Determine the [X, Y] coordinate at the center of the cell enclosing the given text.  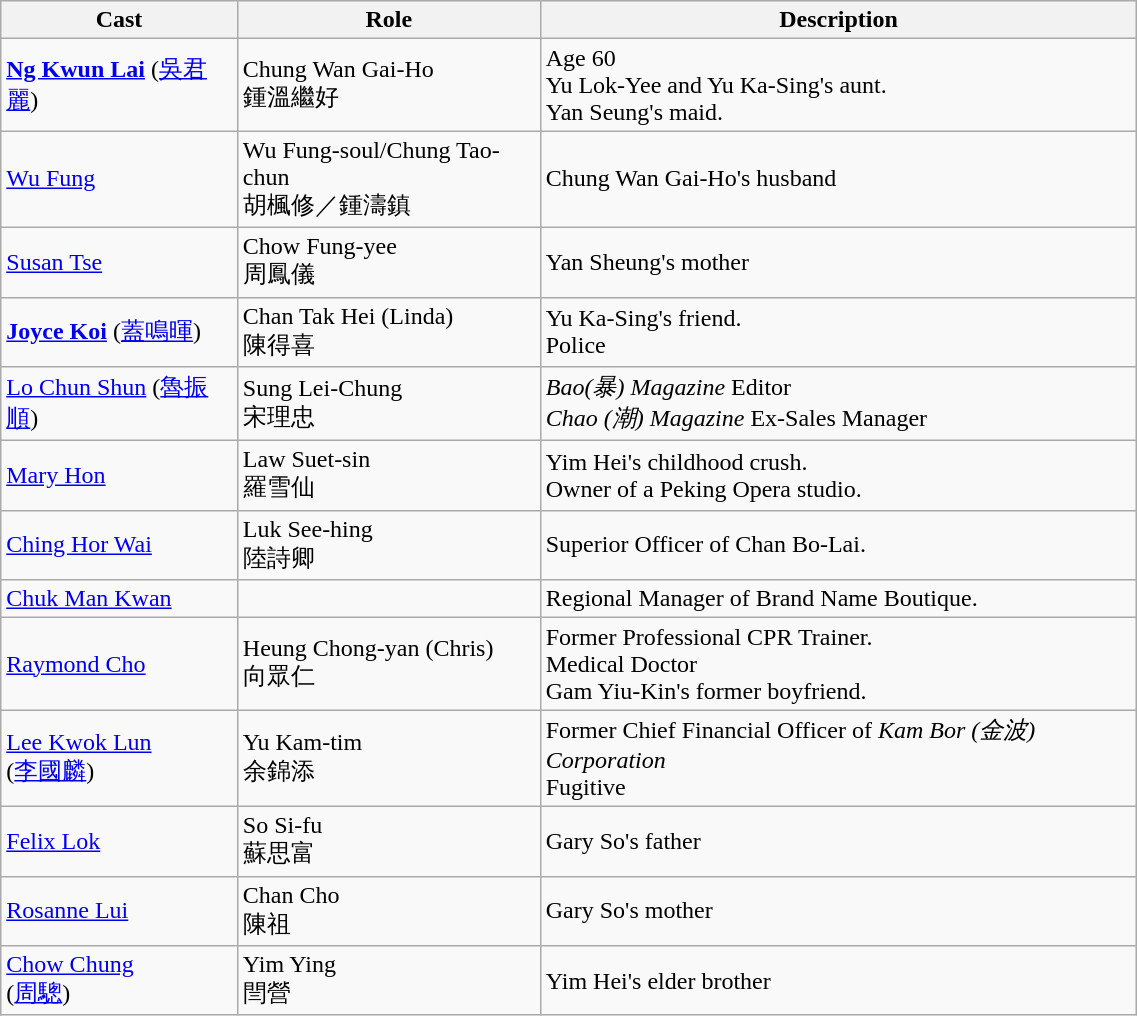
Former Professional CPR Trainer. Medical Doctor Gam Yiu-Kin's former boyfriend. [838, 664]
Age 60Yu Lok-Yee and Yu Ka-Sing's aunt. Yan Seung's maid. [838, 85]
Description [838, 20]
Law Suet-sin羅雪仙 [388, 476]
Cast [120, 20]
Superior Officer of Chan Bo-Lai. [838, 545]
Yu Kam-tim余錦添 [388, 758]
Chung Wan Gai-Ho's husband [838, 180]
Ching Hor Wai [120, 545]
Role [388, 20]
Regional Manager of Brand Name Boutique. [838, 599]
Yan Sheung's mother [838, 262]
Gary So's mother [838, 911]
Yu Ka-Sing's friend. Police [838, 332]
Chow Chung(周驄) [120, 981]
Lo Chun Shun (魯振順) [120, 404]
Yim Hei's childhood crush. Owner of a Peking Opera studio. [838, 476]
Chow Fung-yee周鳳儀 [388, 262]
Chuk Man Kwan [120, 599]
Gary So's father [838, 841]
Lee Kwok Lun(李國麟) [120, 758]
Chung Wan Gai-Ho 鍾溫繼好 [388, 85]
Chan Tak Hei (Linda) 陳得喜 [388, 332]
Sung Lei-Chung 宋理忠 [388, 404]
Joyce Koi (蓋鳴暉) [120, 332]
Former Chief Financial Officer of Kam Bor (金波) Corporation Fugitive [838, 758]
Felix Lok [120, 841]
Raymond Cho [120, 664]
Chan Cho陳祖 [388, 911]
Yim Ying閆營 [388, 981]
Wu Fung-soul/Chung Tao-chun胡楓修／鍾濤鎮 [388, 180]
Yim Hei's elder brother [838, 981]
Rosanne Lui [120, 911]
Bao(暴) Magazine Editor Chao (潮) Magazine Ex-Sales Manager [838, 404]
Heung Chong-yan (Chris) 向眾仁 [388, 664]
So Si-fu蘇思富 [388, 841]
Luk See-hing陸詩卿 [388, 545]
Mary Hon [120, 476]
Susan Tse [120, 262]
Ng Kwun Lai (吳君麗) [120, 85]
Wu Fung [120, 180]
